Pinpoint the cell where the given text exists, returning its [X, Y] midpoint coordinate. 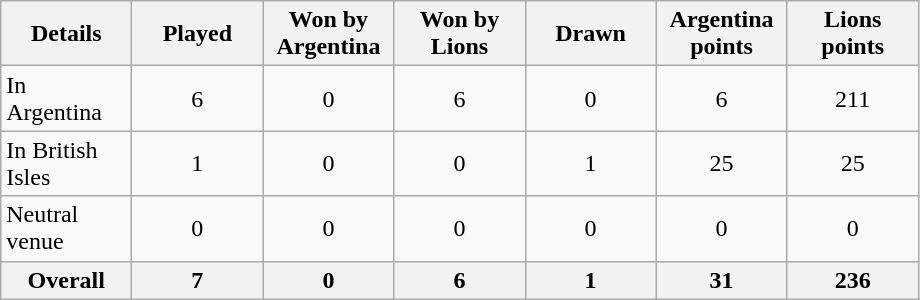
236 [852, 280]
31 [722, 280]
Overall [66, 280]
In British Isles [66, 164]
211 [852, 98]
Won byLions [460, 34]
7 [198, 280]
Argentina points [722, 34]
Won byArgentina [328, 34]
Lions points [852, 34]
Details [66, 34]
Neutral venue [66, 228]
Drawn [590, 34]
Played [198, 34]
In Argentina [66, 98]
